Find where the given text appears and provide that cell's center as (X, Y) coordinate. 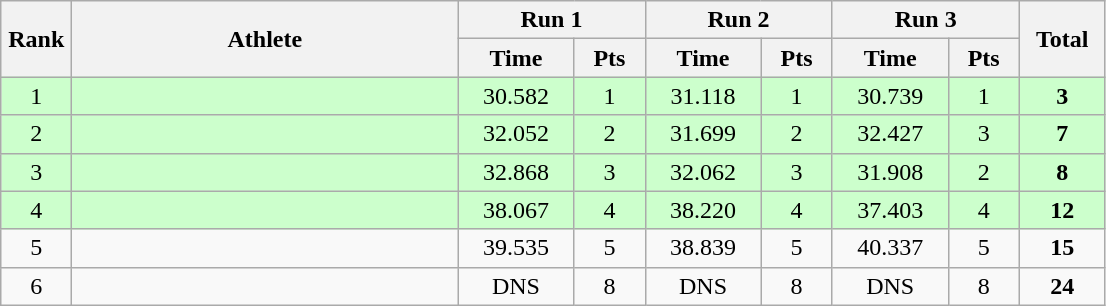
Total (1062, 39)
38.220 (703, 210)
12 (1062, 210)
32.052 (516, 134)
31.118 (703, 96)
30.739 (890, 96)
32.868 (516, 172)
32.062 (703, 172)
39.535 (516, 248)
Run 3 (926, 20)
37.403 (890, 210)
32.427 (890, 134)
15 (1062, 248)
38.067 (516, 210)
7 (1062, 134)
Run 1 (552, 20)
38.839 (703, 248)
6 (36, 286)
31.699 (703, 134)
24 (1062, 286)
Athlete (265, 39)
30.582 (516, 96)
31.908 (890, 172)
Rank (36, 39)
Run 2 (738, 20)
40.337 (890, 248)
